Extract the [x, y] coordinate from the center of the cell holding the provided text.  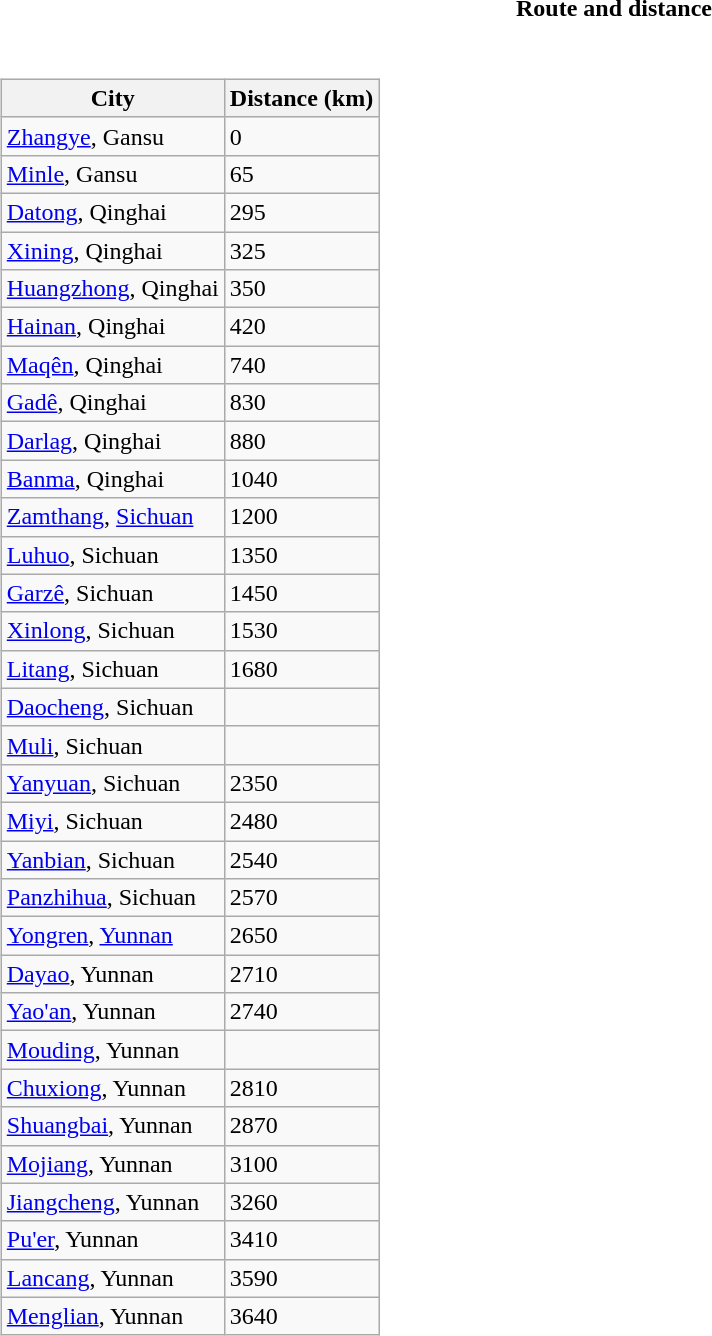
Yongren, Yunnan [112, 936]
Miyi, Sichuan [112, 821]
3640 [301, 1316]
3260 [301, 1202]
3590 [301, 1278]
Gadê, Qinghai [112, 403]
Chuxiong, Yunnan [112, 1088]
1350 [301, 555]
2650 [301, 936]
Luhuo, Sichuan [112, 555]
880 [301, 441]
Darlag, Qinghai [112, 441]
Lancang, Yunnan [112, 1278]
Dayao, Yunnan [112, 974]
1450 [301, 593]
Yao'an, Yunnan [112, 1012]
1530 [301, 631]
350 [301, 289]
Distance (km) [301, 98]
Zamthang, Sichuan [112, 517]
2540 [301, 859]
Maqên, Qinghai [112, 365]
Xining, Qinghai [112, 251]
830 [301, 403]
3410 [301, 1240]
Zhangye, Gansu [112, 136]
Daocheng, Sichuan [112, 707]
295 [301, 212]
Garzê, Sichuan [112, 593]
3100 [301, 1164]
Banma, Qinghai [112, 479]
65 [301, 174]
2870 [301, 1126]
Shuangbai, Yunnan [112, 1126]
2710 [301, 974]
Mouding, Yunnan [112, 1050]
1200 [301, 517]
Pu'er, Yunnan [112, 1240]
740 [301, 365]
Xinlong, Sichuan [112, 631]
0 [301, 136]
2810 [301, 1088]
1680 [301, 669]
City [112, 98]
Yanbian, Sichuan [112, 859]
420 [301, 327]
Minle, Gansu [112, 174]
Mojiang, Yunnan [112, 1164]
2740 [301, 1012]
Huangzhong, Qinghai [112, 289]
Litang, Sichuan [112, 669]
Jiangcheng, Yunnan [112, 1202]
2350 [301, 783]
2570 [301, 898]
Menglian, Yunnan [112, 1316]
325 [301, 251]
1040 [301, 479]
Hainan, Qinghai [112, 327]
2480 [301, 821]
Muli, Sichuan [112, 745]
Yanyuan, Sichuan [112, 783]
Panzhihua, Sichuan [112, 898]
Datong, Qinghai [112, 212]
